Return the [x, y] coordinate for the center point of the cell that contains the specified text.  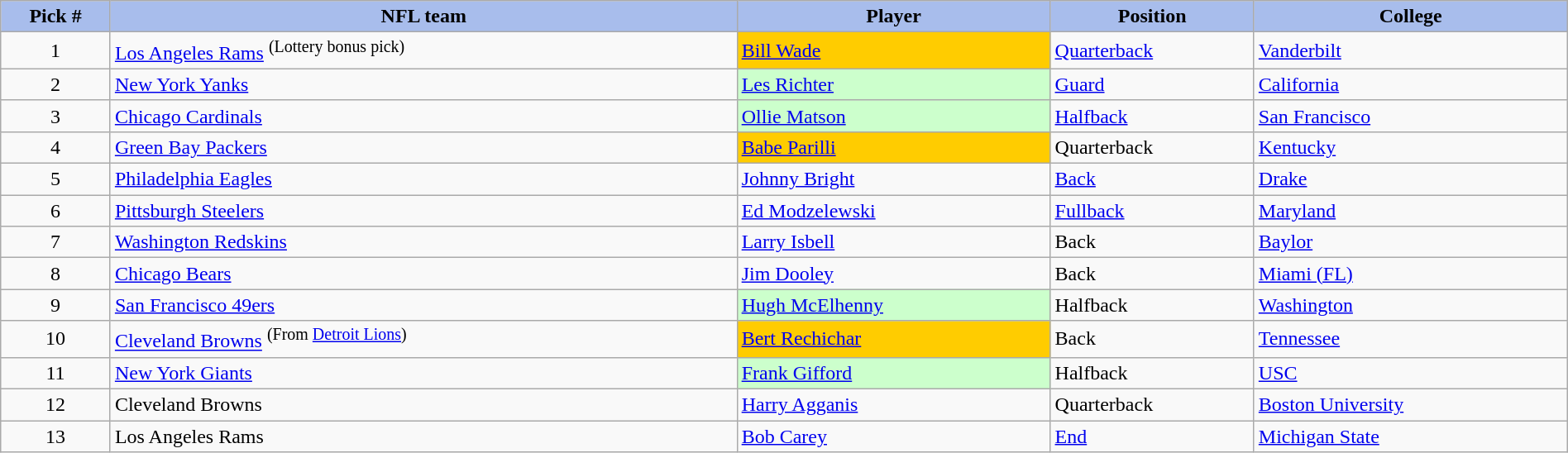
Miami (FL) [1411, 274]
Vanderbilt [1411, 51]
USC [1411, 373]
10 [56, 339]
Kentucky [1411, 147]
6 [56, 211]
Guard [1152, 84]
San Francisco 49ers [423, 305]
California [1411, 84]
Ollie Matson [893, 116]
Green Bay Packers [423, 147]
Pittsburgh Steelers [423, 211]
Boston University [1411, 404]
2 [56, 84]
Drake [1411, 179]
Philadelphia Eagles [423, 179]
12 [56, 404]
Chicago Cardinals [423, 116]
Bert Rechichar [893, 339]
Johnny Bright [893, 179]
4 [56, 147]
Washington [1411, 305]
Los Angeles Rams (Lottery bonus pick) [423, 51]
Pick # [56, 17]
Frank Gifford [893, 373]
Chicago Bears [423, 274]
13 [56, 436]
7 [56, 242]
Cleveland Browns (From Detroit Lions) [423, 339]
Position [1152, 17]
Babe Parilli [893, 147]
Larry Isbell [893, 242]
8 [56, 274]
San Francisco [1411, 116]
11 [56, 373]
Washington Redskins [423, 242]
Les Richter [893, 84]
Player [893, 17]
Hugh McElhenny [893, 305]
9 [56, 305]
Tennessee [1411, 339]
3 [56, 116]
Los Angeles Rams [423, 436]
Harry Agganis [893, 404]
Ed Modzelewski [893, 211]
New York Giants [423, 373]
Fullback [1152, 211]
End [1152, 436]
1 [56, 51]
Baylor [1411, 242]
Bob Carey [893, 436]
Jim Dooley [893, 274]
NFL team [423, 17]
New York Yanks [423, 84]
Maryland [1411, 211]
College [1411, 17]
Cleveland Browns [423, 404]
Bill Wade [893, 51]
5 [56, 179]
Michigan State [1411, 436]
